Return the [X, Y] coordinate for the center point of the cell that contains the specified text.  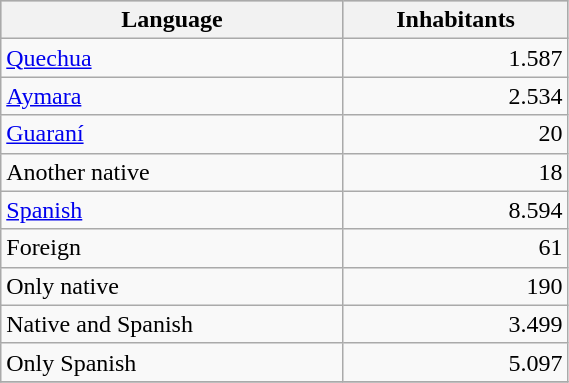
1.587 [456, 58]
20 [456, 134]
Language [172, 20]
Aymara [172, 96]
Inhabitants [456, 20]
8.594 [456, 210]
18 [456, 172]
Native and Spanish [172, 324]
3.499 [456, 324]
Another native [172, 172]
Guaraní [172, 134]
Only native [172, 286]
61 [456, 248]
Spanish [172, 210]
2.534 [456, 96]
Foreign [172, 248]
Quechua [172, 58]
190 [456, 286]
5.097 [456, 362]
Only Spanish [172, 362]
